Return the (x, y) coordinate for the center point of the cell that contains the specified text.  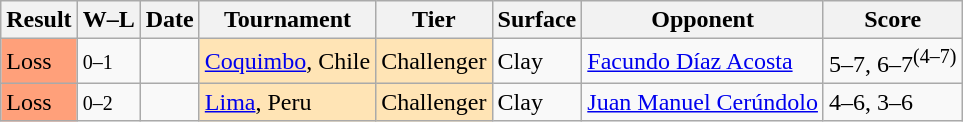
Tournament (287, 20)
0–1 (108, 62)
Juan Manuel Cerúndolo (703, 102)
W–L (108, 20)
5–7, 6–7(4–7) (892, 62)
Tier (434, 20)
Coquimbo, Chile (287, 62)
Date (170, 20)
Lima, Peru (287, 102)
4–6, 3–6 (892, 102)
Result (39, 20)
Score (892, 20)
0–2 (108, 102)
Surface (537, 20)
Opponent (703, 20)
Facundo Díaz Acosta (703, 62)
